Pinpoint the cell where the given text exists, returning its (x, y) midpoint coordinate. 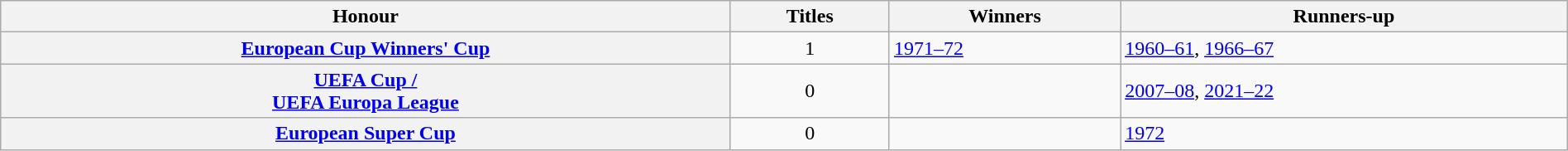
UEFA Cup /UEFA Europa League (366, 91)
Winners (1004, 17)
1 (810, 48)
1972 (1345, 134)
Titles (810, 17)
1971–72 (1004, 48)
1960–61, 1966–67 (1345, 48)
Honour (366, 17)
European Cup Winners' Cup (366, 48)
2007–08, 2021–22 (1345, 91)
Runners-up (1345, 17)
European Super Cup (366, 134)
